For the text-containing cell, return its midpoint in [x, y] coordinate format. 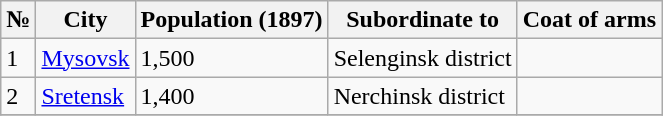
1 [18, 58]
2 [18, 96]
1,400 [232, 96]
Coat of arms [589, 20]
City [86, 20]
Selenginsk district [422, 58]
Population (1897) [232, 20]
Mysovsk [86, 58]
Sretensk [86, 96]
Subordinate to [422, 20]
1,500 [232, 58]
№ [18, 20]
Nerchinsk district [422, 96]
